Determine the [X, Y] coordinate at the center of the cell enclosing the given text.  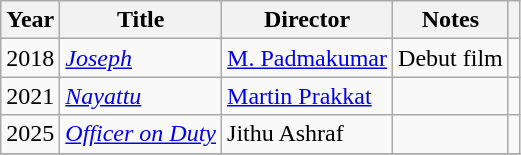
Jithu Ashraf [308, 134]
2018 [30, 58]
Director [308, 20]
Year [30, 20]
Notes [451, 20]
2025 [30, 134]
Debut film [451, 58]
Officer on Duty [141, 134]
Joseph [141, 58]
Nayattu [141, 96]
Martin Prakkat [308, 96]
M. Padmakumar [308, 58]
2021 [30, 96]
Title [141, 20]
